Determine the [X, Y] coordinate at the center of the cell enclosing the given text.  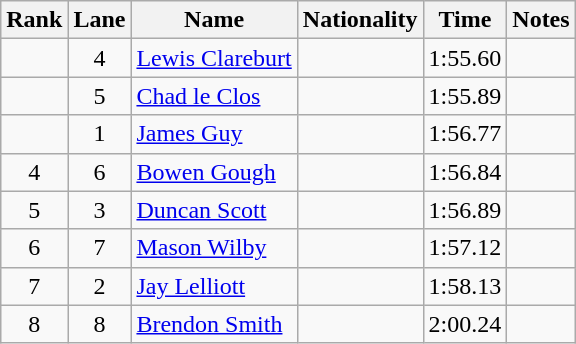
Brendon Smith [214, 324]
Lane [100, 20]
1 [100, 134]
Jay Lelliott [214, 286]
Mason Wilby [214, 248]
3 [100, 210]
Lewis Clareburt [214, 58]
Bowen Gough [214, 172]
James Guy [214, 134]
Duncan Scott [214, 210]
Time [465, 20]
Notes [541, 20]
1:55.89 [465, 96]
1:55.60 [465, 58]
1:56.84 [465, 172]
Chad le Clos [214, 96]
1:56.89 [465, 210]
1:58.13 [465, 286]
1:56.77 [465, 134]
Name [214, 20]
2:00.24 [465, 324]
Rank [34, 20]
Nationality [360, 20]
1:57.12 [465, 248]
2 [100, 286]
